Determine the (x, y) coordinate at the center of the cell enclosing the given text.  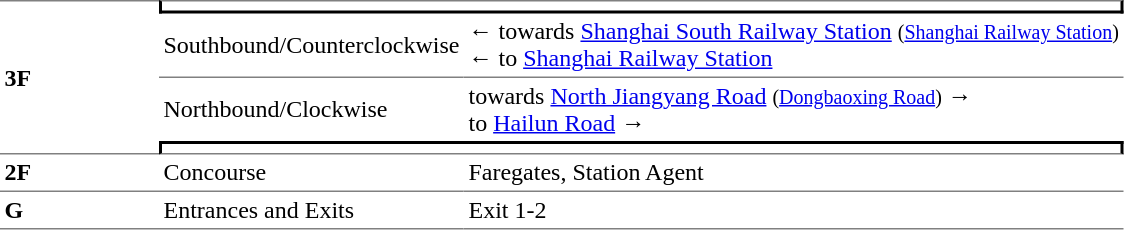
Southbound/Counterclockwise (312, 46)
G (80, 211)
Faregates, Station Agent (794, 173)
Concourse (312, 173)
3F (80, 77)
Northbound/Clockwise (312, 110)
2F (80, 173)
towards North Jiangyang Road (Dongbaoxing Road) → to Hailun Road → (794, 110)
← towards Shanghai South Railway Station (Shanghai Railway Station)← to Shanghai Railway Station (794, 46)
Entrances and Exits (312, 211)
Exit 1-2 (794, 211)
